For the text-containing cell, return its midpoint in [x, y] coordinate format. 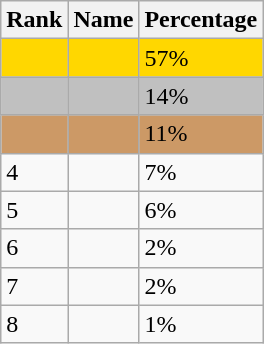
Percentage [201, 20]
11% [201, 134]
4 [34, 172]
7% [201, 172]
5 [34, 210]
6 [34, 248]
7 [34, 286]
Name [104, 20]
8 [34, 324]
Rank [34, 20]
1% [201, 324]
57% [201, 58]
6% [201, 210]
14% [201, 96]
